Determine the (X, Y) coordinate at the center of the cell enclosing the given text.  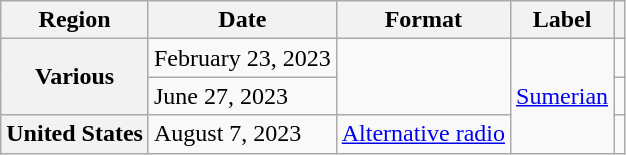
Date (242, 20)
United States (75, 134)
August 7, 2023 (242, 134)
Alternative radio (423, 134)
June 27, 2023 (242, 96)
Region (75, 20)
Format (423, 20)
Various (75, 77)
February 23, 2023 (242, 58)
Label (562, 20)
Sumerian (562, 96)
